Search for the cell housing the specified text and yield its (X, Y) center coordinate. 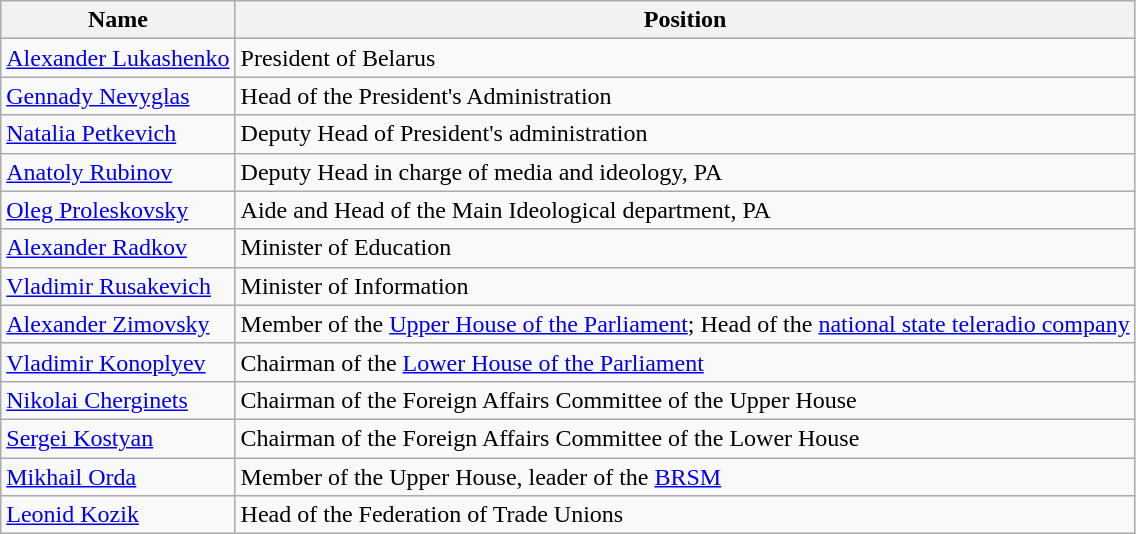
Alexander Zimovsky (118, 324)
Head of the Federation of Trade Unions (685, 515)
Leonid Kozik (118, 515)
Vladimir Rusakevich (118, 286)
Minister of Information (685, 286)
Deputy Head in charge of media and ideology, PA (685, 172)
Aide and Head of the Main Ideological department, PA (685, 210)
Chairman of the Foreign Affairs Committee of the Upper House (685, 400)
Name (118, 20)
Nikolai Cherginets (118, 400)
Member of the Upper House of the Parliament; Head of the national state teleradio company (685, 324)
Vladimir Konoplyev (118, 362)
Chairman of the Lower House of the Parliament (685, 362)
Sergei Kostyan (118, 438)
Head of the President's Administration (685, 96)
Member of the Upper House, leader of the BRSM (685, 477)
President of Belarus (685, 58)
Alexander Radkov (118, 248)
Minister of Education (685, 248)
Alexander Lukashenko (118, 58)
Anatoly Rubinov (118, 172)
Natalia Petkevich (118, 134)
Mikhail Orda (118, 477)
Gennady Nevyglas (118, 96)
Position (685, 20)
Chairman of the Foreign Affairs Committee of the Lower House (685, 438)
Deputy Head of President's administration (685, 134)
Oleg Proleskovsky (118, 210)
